Capture the cell that displays the provided text and extract its [x, y] central coordinate. 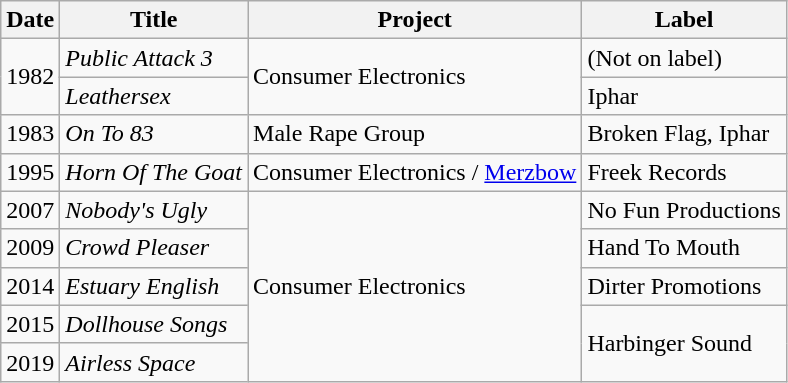
Broken Flag, Iphar [684, 134]
(Not on label) [684, 58]
Horn Of The Goat [154, 172]
Crowd Pleaser [154, 248]
On To 83 [154, 134]
Label [684, 20]
Harbinger Sound [684, 343]
2014 [30, 286]
Public Attack 3 [154, 58]
Consumer Electronics / Merzbow [415, 172]
Nobody's Ugly [154, 210]
Hand To Mouth [684, 248]
2015 [30, 324]
Dollhouse Songs [154, 324]
Date [30, 20]
Dirter Promotions [684, 286]
Male Rape Group [415, 134]
Estuary English [154, 286]
Freek Records [684, 172]
Title [154, 20]
Leathersex [154, 96]
1982 [30, 77]
1983 [30, 134]
1995 [30, 172]
Airless Space [154, 362]
Project [415, 20]
Iphar [684, 96]
2019 [30, 362]
2009 [30, 248]
2007 [30, 210]
No Fun Productions [684, 210]
